Scan for the cell matching the given text and deliver its (x, y) coordinate at center. 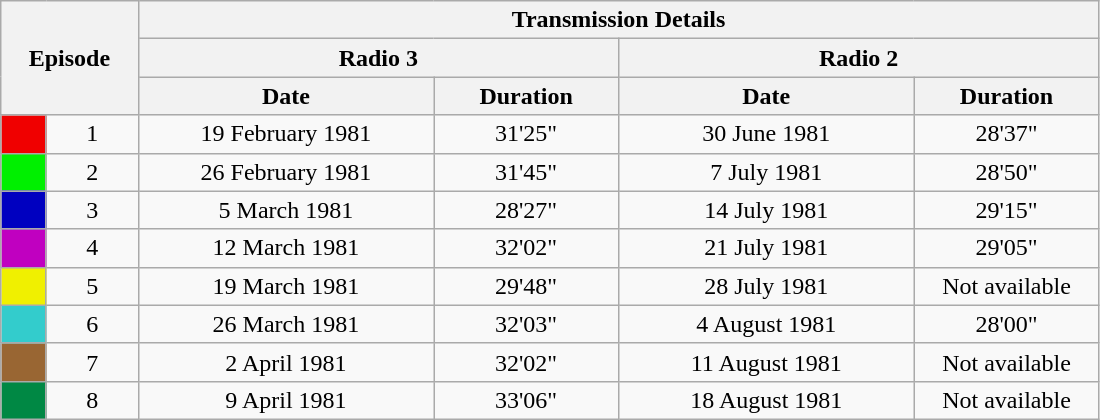
9 April 1981 (286, 400)
29'05" (1006, 248)
28'27" (526, 210)
2 April 1981 (286, 362)
30 June 1981 (766, 134)
21 July 1981 (766, 248)
19 March 1981 (286, 286)
26 February 1981 (286, 172)
18 August 1981 (766, 400)
5 March 1981 (286, 210)
26 March 1981 (286, 324)
28'37" (1006, 134)
7 July 1981 (766, 172)
31'25" (526, 134)
14 July 1981 (766, 210)
33'06" (526, 400)
12 March 1981 (286, 248)
8 (92, 400)
4 (92, 248)
6 (92, 324)
11 August 1981 (766, 362)
2 (92, 172)
7 (92, 362)
29'15" (1006, 210)
Radio 3 (378, 58)
32'03" (526, 324)
31'45" (526, 172)
28'50" (1006, 172)
19 February 1981 (286, 134)
29'48" (526, 286)
Episode (70, 58)
28'00" (1006, 324)
3 (92, 210)
1 (92, 134)
Radio 2 (858, 58)
4 August 1981 (766, 324)
28 July 1981 (766, 286)
Transmission Details (618, 20)
5 (92, 286)
